Capture the cell that displays the provided text and extract its (x, y) central coordinate. 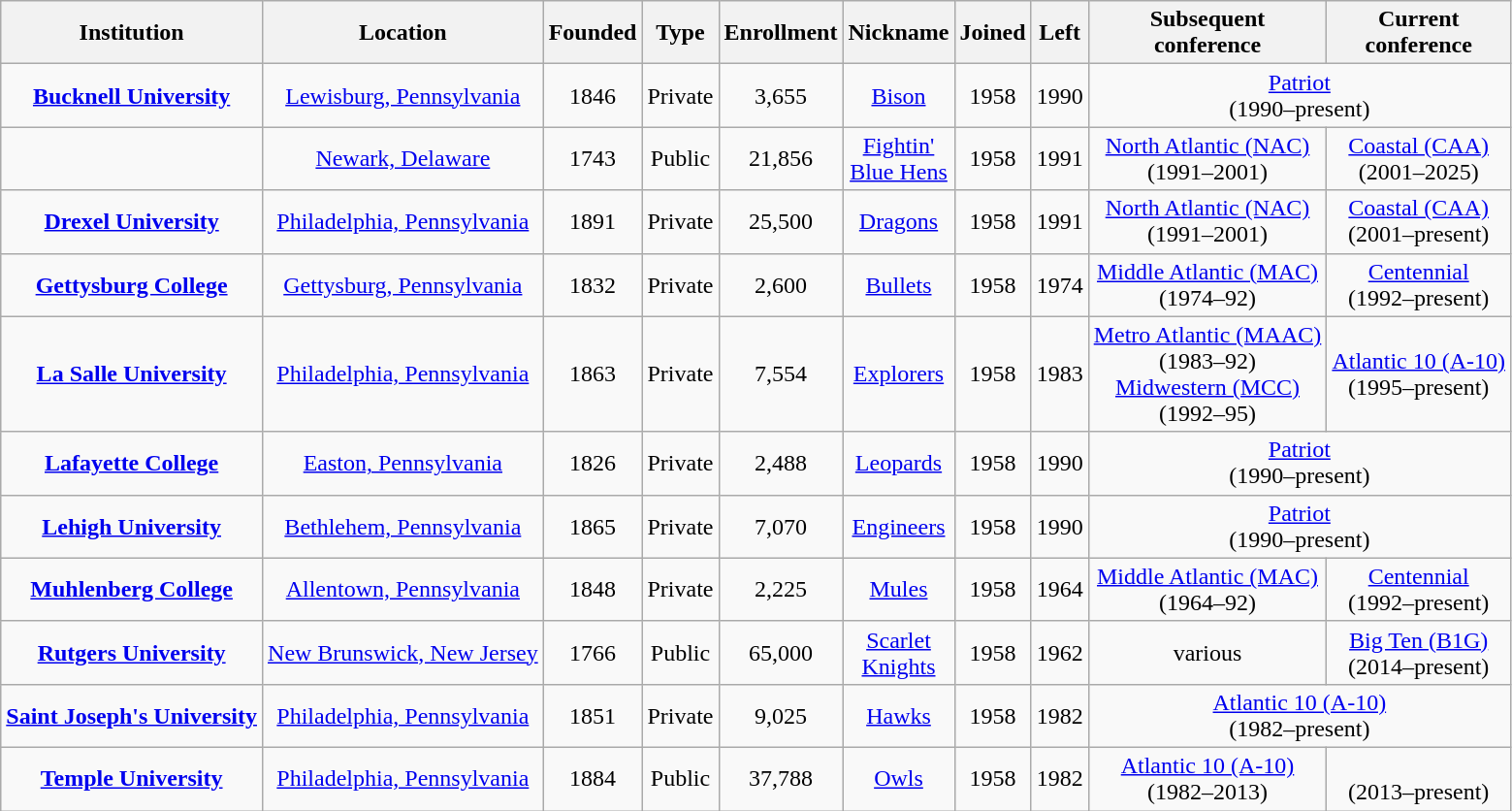
1832 (593, 285)
Bethlehem, Pennsylvania (403, 526)
Location (403, 33)
Left (1059, 33)
Middle Atlantic (MAC)(1964–92) (1207, 590)
Mules (898, 590)
Rutgers University (132, 652)
9,025 (781, 716)
1766 (593, 652)
Owls (898, 778)
25,500 (781, 221)
Newark, Delaware (403, 159)
Coastal (CAA)(2001–2025) (1419, 159)
Bucknell University (132, 95)
1743 (593, 159)
Bullets (898, 285)
Lewisburg, Pennsylvania (403, 95)
Leopards (898, 464)
1851 (593, 716)
Temple University (132, 778)
Allentown, Pennsylvania (403, 590)
Engineers (898, 526)
2,225 (781, 590)
1983 (1059, 374)
21,856 (781, 159)
Type (681, 33)
(2013–present) (1419, 778)
Metro Atlantic (MAAC)(1983–92)Midwestern (MCC)(1992–95) (1207, 374)
Saint Joseph's University (132, 716)
1884 (593, 778)
Atlantic 10 (A-10)(1982–2013) (1207, 778)
3,655 (781, 95)
Subsequentconference (1207, 33)
2,488 (781, 464)
Fightin'Blue Hens (898, 159)
Big Ten (B1G)(2014–present) (1419, 652)
Middle Atlantic (MAC)(1974–92) (1207, 285)
37,788 (781, 778)
1863 (593, 374)
La Salle University (132, 374)
Easton, Pennsylvania (403, 464)
1964 (1059, 590)
Hawks (898, 716)
various (1207, 652)
ScarletKnights (898, 652)
1974 (1059, 285)
Institution (132, 33)
Enrollment (781, 33)
Founded (593, 33)
Atlantic 10 (A-10)(1982–present) (1300, 716)
1826 (593, 464)
1846 (593, 95)
1891 (593, 221)
Gettysburg College (132, 285)
2,600 (781, 285)
7,070 (781, 526)
Joined (993, 33)
Nickname (898, 33)
Dragons (898, 221)
Currentconference (1419, 33)
New Brunswick, New Jersey (403, 652)
Gettysburg, Pennsylvania (403, 285)
Drexel University (132, 221)
7,554 (781, 374)
Coastal (CAA)(2001–present) (1419, 221)
1848 (593, 590)
Lehigh University (132, 526)
Atlantic 10 (A-10)(1995–present) (1419, 374)
1962 (1059, 652)
Explorers (898, 374)
Muhlenberg College (132, 590)
65,000 (781, 652)
Bison (898, 95)
Lafayette College (132, 464)
1865 (593, 526)
